Provide the (X, Y) coordinate of the cell's center where the given text is located.  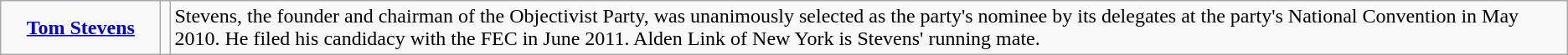
Tom Stevens (80, 28)
